Find where the given text appears and provide that cell's center as (x, y) coordinate. 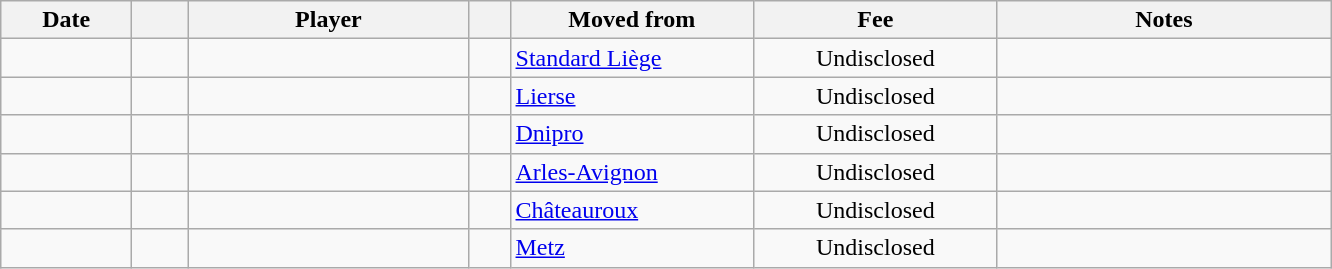
Moved from (632, 20)
Date (66, 20)
Dnipro (632, 134)
Standard Liège (632, 58)
Lierse (632, 96)
Metz (632, 248)
Arles-Avignon (632, 172)
Châteauroux (632, 210)
Notes (1164, 20)
Fee (876, 20)
Player (328, 20)
